Provide the [X, Y] coordinate of the cell's center where the given text is located.  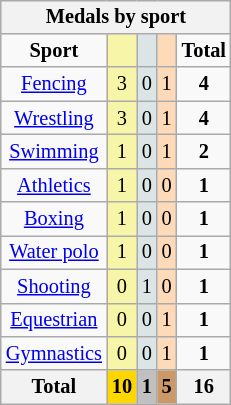
2 [204, 152]
Gymnastics [54, 354]
Fencing [54, 84]
Medals by sport [116, 17]
Sport [54, 51]
16 [204, 387]
5 [167, 387]
Equestrian [54, 320]
Water polo [54, 253]
Swimming [54, 152]
Boxing [54, 219]
10 [122, 387]
Shooting [54, 286]
Athletics [54, 185]
Wrestling [54, 118]
